Return the (X, Y) coordinate for the center point of the cell that contains the specified text.  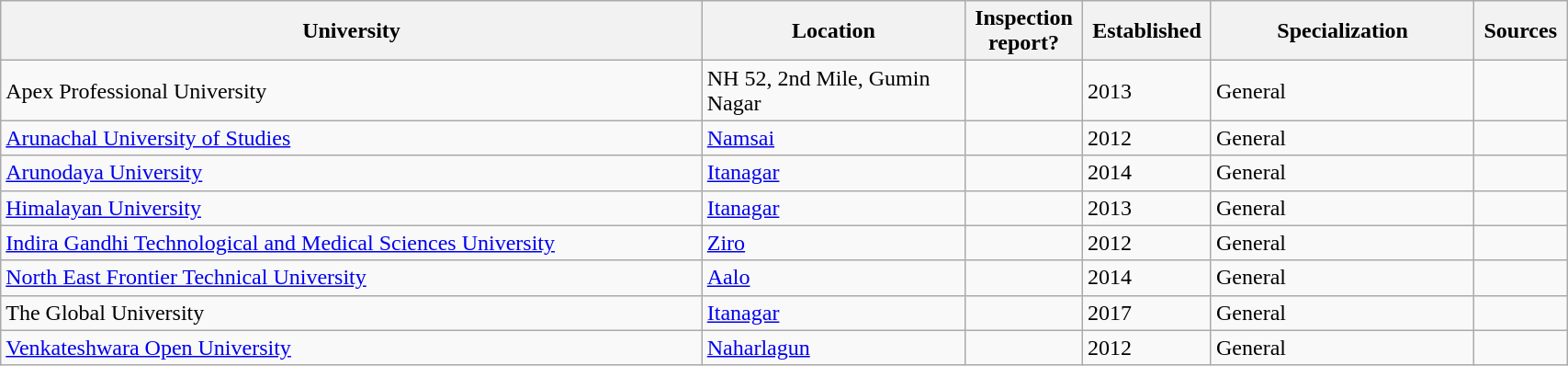
Arunachal University of Studies (352, 138)
Specialization (1342, 31)
NH 52, 2nd Mile, Gumin Nagar (833, 90)
The Global University (352, 313)
Inspection report? (1024, 31)
North East Frontier Technical University (352, 278)
2017 (1147, 313)
Indira Gandhi Technological and Medical Sciences University (352, 243)
Ziro (833, 243)
Namsai (833, 138)
University (352, 31)
Naharlagun (833, 348)
Arunodaya University (352, 173)
Venkateshwara Open University (352, 348)
Aalo (833, 278)
Established (1147, 31)
Himalayan University (352, 208)
Location (833, 31)
Sources (1521, 31)
Apex Professional University (352, 90)
